Return the (x, y) coordinate for the center point of the cell that contains the specified text.  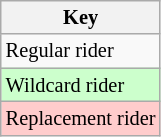
Regular rider (81, 51)
Key (81, 17)
Wildcard rider (81, 85)
Replacement rider (81, 118)
